Find where the given text appears and provide that cell's center as [X, Y] coordinate. 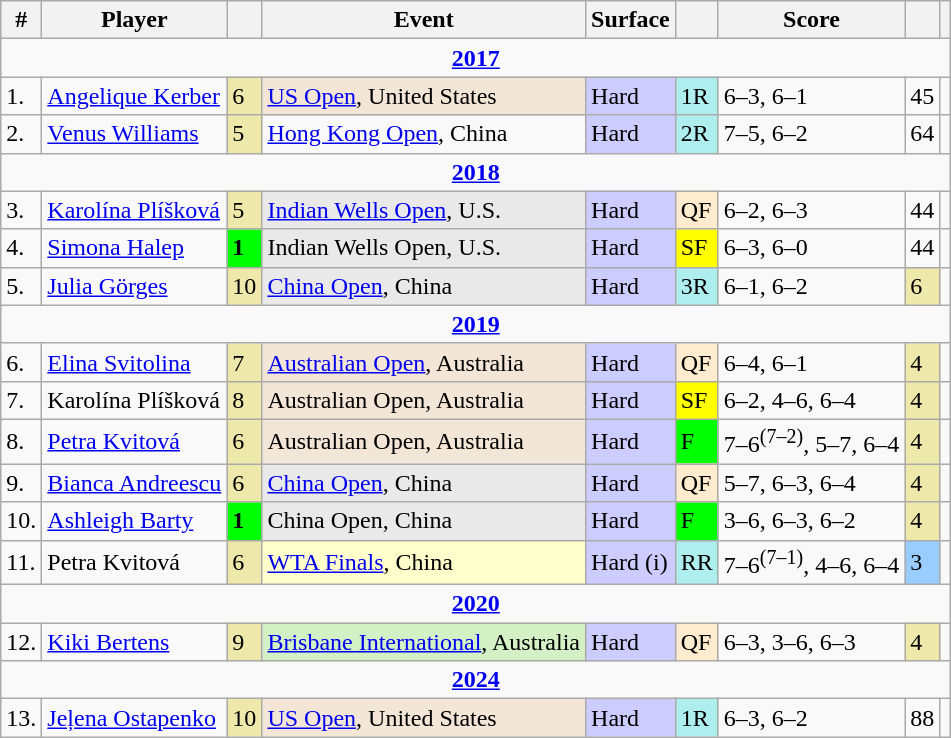
Bianca Andreescu [134, 483]
8 [244, 400]
7–5, 6–2 [811, 134]
2020 [476, 604]
12. [22, 642]
7–6(7–1), 4–6, 6–4 [811, 562]
6–3, 6–2 [811, 718]
2017 [476, 58]
7. [22, 400]
7–6(7–2), 5–7, 6–4 [811, 442]
Surface [631, 20]
Score [811, 20]
45 [922, 96]
6–1, 6–2 [811, 286]
Simona Halep [134, 248]
6–3, 6–1 [811, 96]
Hard (i) [631, 562]
5–7, 6–3, 6–4 [811, 483]
Ashleigh Barty [134, 521]
3–6, 6–3, 6–2 [811, 521]
9 [244, 642]
9. [22, 483]
6–3, 3–6, 6–3 [811, 642]
6–2, 6–3 [811, 210]
2018 [476, 172]
Venus Williams [134, 134]
8. [22, 442]
64 [922, 134]
Brisbane International, Australia [424, 642]
10. [22, 521]
1. [22, 96]
# [22, 20]
3 [922, 562]
11. [22, 562]
2. [22, 134]
4. [22, 248]
3. [22, 210]
Player [134, 20]
Angelique Kerber [134, 96]
3R [696, 286]
Kiki Bertens [134, 642]
6. [22, 362]
2024 [476, 680]
WTA Finals, China [424, 562]
Hong Kong Open, China [424, 134]
6–3, 6–0 [811, 248]
7 [244, 362]
RR [696, 562]
88 [922, 718]
2019 [476, 324]
5. [22, 286]
2R [696, 134]
Elina Svitolina [134, 362]
Julia Görges [134, 286]
Jeļena Ostapenko [134, 718]
6–2, 4–6, 6–4 [811, 400]
13. [22, 718]
6–4, 6–1 [811, 362]
Event [424, 20]
